Locate the cell with the specified text and output its [x, y] center coordinate. 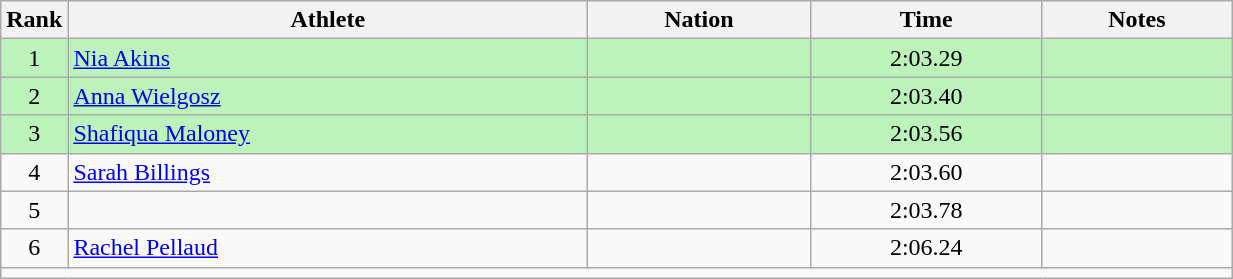
3 [34, 134]
Rank [34, 20]
Time [926, 20]
2:03.60 [926, 172]
Shafiqua Maloney [328, 134]
4 [34, 172]
Rachel Pellaud [328, 248]
Nation [700, 20]
1 [34, 58]
5 [34, 210]
2:06.24 [926, 248]
Sarah Billings [328, 172]
2:03.40 [926, 96]
2:03.78 [926, 210]
Anna Wielgosz [328, 96]
Notes [1136, 20]
6 [34, 248]
2 [34, 96]
2:03.29 [926, 58]
2:03.56 [926, 134]
Nia Akins [328, 58]
Athlete [328, 20]
